Output the [x, y] coordinate of the center of the cell containing the given text.  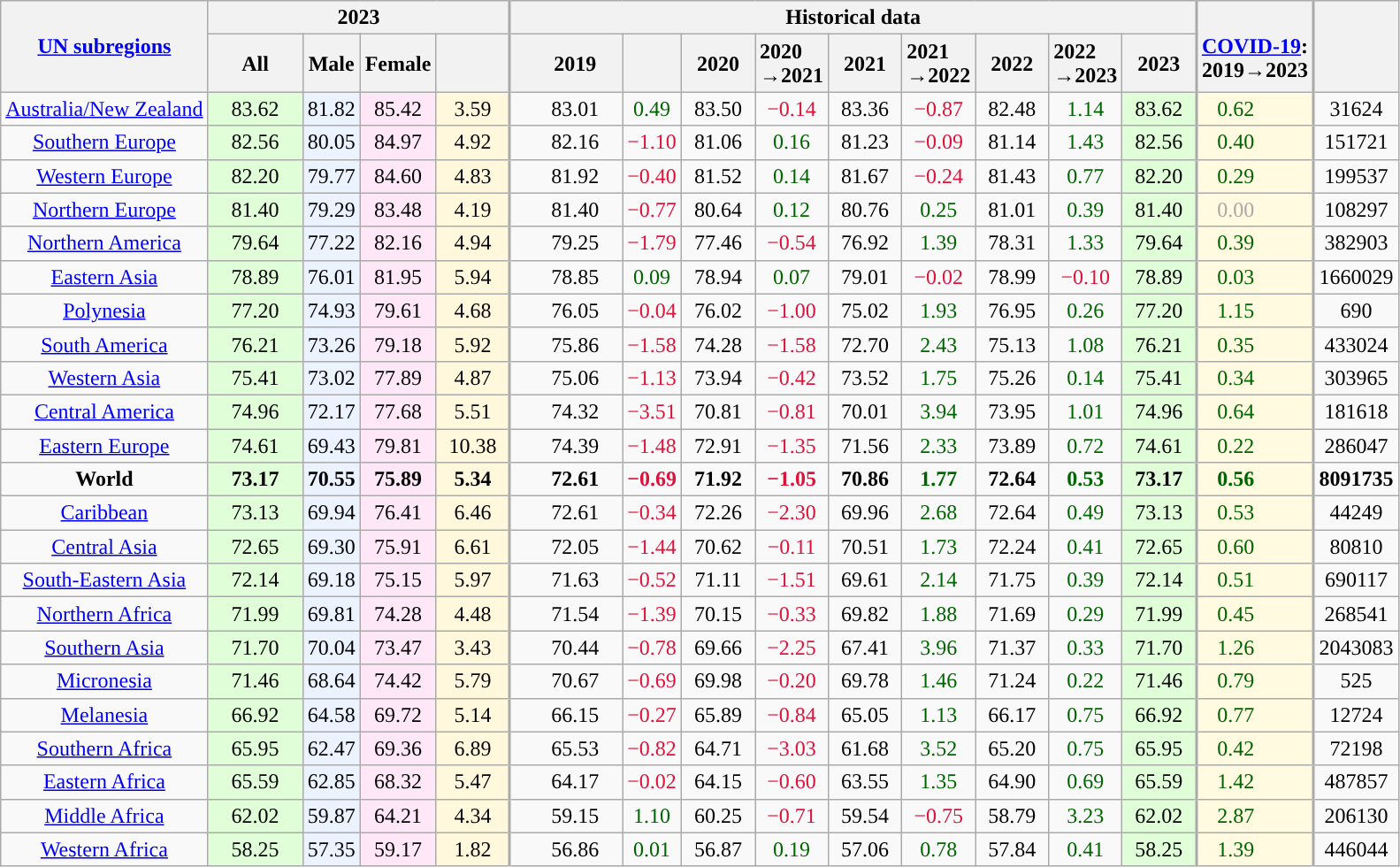
−0.81 [792, 411]
83.48 [398, 210]
80810 [1356, 547]
Southern Europe [104, 142]
72198 [1356, 748]
84.97 [398, 142]
−0.77 [653, 210]
3.59 [473, 109]
−0.40 [653, 176]
75.13 [1012, 344]
70.55 [331, 480]
81.14 [1012, 142]
57.06 [865, 849]
79.29 [331, 210]
Polynesia [104, 311]
487857 [1356, 782]
1.35 [939, 782]
1.77 [939, 480]
2021 [865, 64]
−1.79 [653, 243]
82.48 [1012, 109]
63.55 [865, 782]
5.47 [473, 782]
Micronesia [104, 681]
2020 [718, 64]
83.01 [566, 109]
73.02 [331, 378]
0.62 [1256, 109]
75.89 [398, 480]
75.86 [566, 344]
61.68 [865, 748]
78.31 [1012, 243]
58.79 [1012, 816]
446044 [1356, 849]
56.86 [566, 849]
−2.25 [792, 648]
10.38 [473, 445]
2.68 [939, 513]
65.20 [1012, 748]
72.24 [1012, 547]
1.75 [939, 378]
0.26 [1086, 311]
0.09 [653, 277]
77.89 [398, 378]
73.47 [398, 648]
−0.14 [792, 109]
206130 [1356, 816]
−1.39 [653, 614]
78.94 [718, 277]
5.79 [473, 681]
67.41 [865, 648]
−3.03 [792, 748]
80.05 [331, 142]
0.03 [1256, 277]
Southern Africa [104, 748]
0.45 [1256, 614]
71.56 [865, 445]
−0.71 [792, 816]
79.81 [398, 445]
81.06 [718, 142]
2.33 [939, 445]
77.68 [398, 411]
Northern America [104, 243]
57.84 [1012, 849]
72.26 [718, 513]
−0.33 [792, 614]
0.51 [1256, 580]
1.88 [939, 614]
1.42 [1256, 782]
3.94 [939, 411]
−0.27 [653, 715]
3.52 [939, 748]
−1.44 [653, 547]
Female [398, 64]
3.43 [473, 648]
1.82 [473, 849]
382903 [1356, 243]
69.66 [718, 648]
Northern Africa [104, 614]
−1.51 [792, 580]
0.69 [1086, 782]
151721 [1356, 142]
5.14 [473, 715]
−0.20 [792, 681]
−1.13 [653, 378]
1.33 [1086, 243]
4.34 [473, 816]
64.15 [718, 782]
4.48 [473, 614]
Southern Asia [104, 648]
81.23 [865, 142]
Melanesia [104, 715]
−0.09 [939, 142]
COVID-19:2019→2023 [1256, 46]
70.86 [865, 480]
69.96 [865, 513]
72.17 [331, 411]
59.17 [398, 849]
UN subregions [104, 46]
Central America [104, 411]
76.02 [718, 311]
−0.87 [939, 109]
−1.10 [653, 142]
79.25 [566, 243]
66.17 [1012, 715]
1.01 [1086, 411]
75.91 [398, 547]
5.34 [473, 480]
69.72 [398, 715]
74.32 [566, 411]
64.21 [398, 816]
71.75 [1012, 580]
83.36 [865, 109]
−0.54 [792, 243]
0.35 [1256, 344]
76.05 [566, 311]
75.02 [865, 311]
59.54 [865, 816]
0.79 [1256, 681]
−0.60 [792, 782]
81.01 [1012, 210]
73.94 [718, 378]
1.10 [653, 816]
−0.78 [653, 648]
2.87 [1256, 816]
60.25 [718, 816]
78.99 [1012, 277]
71.24 [1012, 681]
Male [331, 64]
Western Asia [104, 378]
0.40 [1256, 142]
4.83 [473, 176]
Historical data [853, 18]
0.16 [792, 142]
71.92 [718, 480]
2022→2023 [1086, 64]
2020→2021 [792, 64]
68.64 [331, 681]
0.34 [1256, 378]
5.97 [473, 580]
433024 [1356, 344]
76.01 [331, 277]
−2.30 [792, 513]
64.17 [566, 782]
South America [104, 344]
56.87 [718, 849]
Eastern Europe [104, 445]
South-Eastern Asia [104, 580]
Caribbean [104, 513]
−3.51 [653, 411]
0.64 [1256, 411]
12724 [1356, 715]
4.94 [473, 243]
65.89 [718, 715]
70.51 [865, 547]
69.81 [331, 614]
71.37 [1012, 648]
Western Europe [104, 176]
6.46 [473, 513]
69.36 [398, 748]
68.32 [398, 782]
Eastern Africa [104, 782]
75.26 [1012, 378]
1.08 [1086, 344]
5.51 [473, 411]
6.61 [473, 547]
2019 [566, 64]
0.56 [1256, 480]
62.85 [331, 782]
71.11 [718, 580]
1.13 [939, 715]
69.61 [865, 580]
73.26 [331, 344]
81.82 [331, 109]
73.52 [865, 378]
62.47 [331, 748]
81.52 [718, 176]
1.26 [1256, 648]
72.91 [718, 445]
1.43 [1086, 142]
−0.52 [653, 580]
−0.10 [1086, 277]
85.42 [398, 109]
0.78 [939, 849]
69.98 [718, 681]
69.30 [331, 547]
44249 [1356, 513]
1.14 [1086, 109]
83.50 [718, 109]
−1.00 [792, 311]
79.01 [865, 277]
72.05 [566, 547]
64.71 [718, 748]
−0.11 [792, 547]
Middle Africa [104, 816]
79.61 [398, 311]
All [255, 64]
69.78 [865, 681]
74.39 [566, 445]
5.92 [473, 344]
World [104, 480]
73.95 [1012, 411]
−0.84 [792, 715]
0.07 [792, 277]
4.19 [473, 210]
−0.24 [939, 176]
Northern Europe [104, 210]
−0.75 [939, 816]
59.15 [566, 816]
73.89 [1012, 445]
66.15 [566, 715]
1.73 [939, 547]
84.60 [398, 176]
286047 [1356, 445]
75.06 [566, 378]
4.87 [473, 378]
0.60 [1256, 547]
69.18 [331, 580]
−0.34 [653, 513]
75.15 [398, 580]
2022 [1012, 64]
74.42 [398, 681]
64.90 [1012, 782]
69.43 [331, 445]
69.82 [865, 614]
81.43 [1012, 176]
81.95 [398, 277]
2.43 [939, 344]
70.04 [331, 648]
−0.42 [792, 378]
181618 [1356, 411]
5.94 [473, 277]
199537 [1356, 176]
1.15 [1256, 311]
81.92 [566, 176]
64.58 [331, 715]
31624 [1356, 109]
70.81 [718, 411]
3.96 [939, 648]
4.68 [473, 311]
0.72 [1086, 445]
Central Asia [104, 547]
79.18 [398, 344]
76.95 [1012, 311]
−0.04 [653, 311]
6.89 [473, 748]
3.23 [1086, 816]
2021→2022 [939, 64]
79.77 [331, 176]
1660029 [1356, 277]
80.76 [865, 210]
268541 [1356, 614]
−1.35 [792, 445]
525 [1356, 681]
Eastern Asia [104, 277]
74.93 [331, 311]
690117 [1356, 580]
0.33 [1086, 648]
2043083 [1356, 648]
Australia/New Zealand [104, 109]
−1.48 [653, 445]
−0.82 [653, 748]
0.19 [792, 849]
69.94 [331, 513]
Western Africa [104, 849]
8091735 [1356, 480]
71.63 [566, 580]
−1.05 [792, 480]
70.67 [566, 681]
303965 [1356, 378]
1.93 [939, 311]
0.25 [939, 210]
77.22 [331, 243]
59.87 [331, 816]
0.42 [1256, 748]
0.01 [653, 849]
70.15 [718, 614]
70.44 [566, 648]
0.00 [1256, 210]
72.70 [865, 344]
4.92 [473, 142]
108297 [1356, 210]
76.41 [398, 513]
80.64 [718, 210]
690 [1356, 311]
57.35 [331, 849]
70.01 [865, 411]
0.12 [792, 210]
71.69 [1012, 614]
70.62 [718, 547]
2.14 [939, 580]
78.85 [566, 277]
76.92 [865, 243]
77.46 [718, 243]
71.54 [566, 614]
65.53 [566, 748]
81.67 [865, 176]
1.46 [939, 681]
65.05 [865, 715]
